Search for the cell housing the specified text and yield its (x, y) center coordinate. 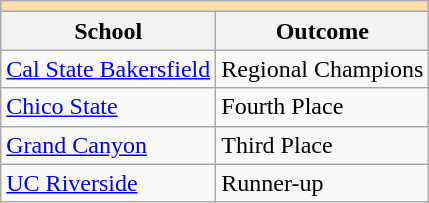
Outcome (322, 31)
Regional Champions (322, 69)
UC Riverside (108, 183)
Runner-up (322, 183)
Chico State (108, 107)
Third Place (322, 145)
Grand Canyon (108, 145)
Cal State Bakersfield (108, 69)
Fourth Place (322, 107)
School (108, 31)
